Find where the given text appears and provide that cell's center as (X, Y) coordinate. 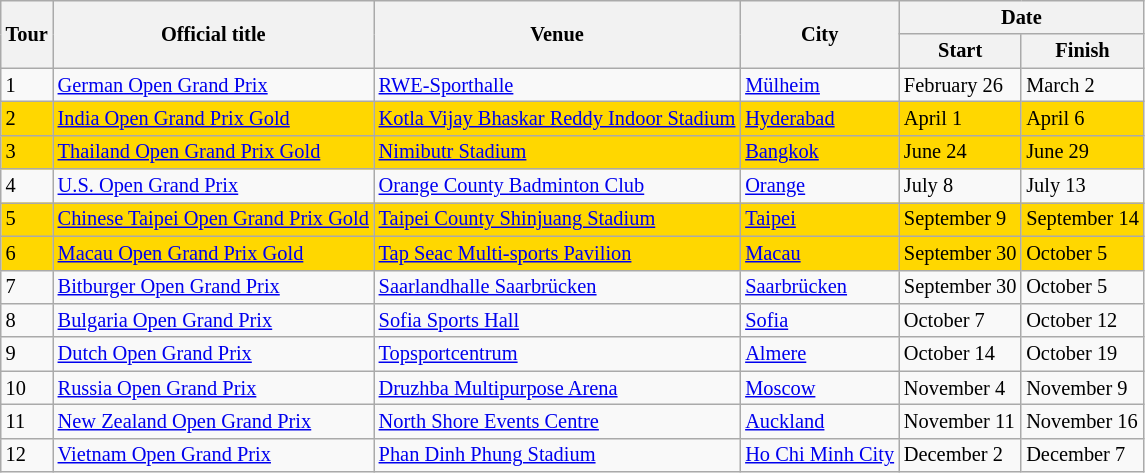
Hyderabad (820, 118)
Russia Open Grand Prix (214, 388)
Venue (558, 34)
November 9 (1082, 388)
5 (27, 219)
Start (960, 51)
Bangkok (820, 152)
Kotla Vijay Bhaskar Reddy Indoor Stadium (558, 118)
3 (27, 152)
October 12 (1082, 320)
Vietnam Open Grand Prix (214, 455)
9 (27, 354)
6 (27, 253)
City (820, 34)
Sofia Sports Hall (558, 320)
Phan Dinh Phung Stadium (558, 455)
India Open Grand Prix Gold (214, 118)
New Zealand Open Grand Prix (214, 421)
Orange (820, 186)
U.S. Open Grand Prix (214, 186)
10 (27, 388)
Saarlandhalle Saarbrücken (558, 287)
Taipei (820, 219)
Macau (820, 253)
11 (27, 421)
October 7 (960, 320)
7 (27, 287)
November 4 (960, 388)
RWE-Sporthalle (558, 85)
December 7 (1082, 455)
June 29 (1082, 152)
Dutch Open Grand Prix (214, 354)
Macau Open Grand Prix Gold (214, 253)
Tour (27, 34)
Saarbrücken (820, 287)
Tap Seac Multi-sports Pavilion (558, 253)
2 (27, 118)
12 (27, 455)
8 (27, 320)
Bitburger Open Grand Prix (214, 287)
Topsportcentrum (558, 354)
October 19 (1082, 354)
Official title (214, 34)
Druzhba Multipurpose Arena (558, 388)
February 26 (960, 85)
March 2 (1082, 85)
December 2 (960, 455)
Ho Chi Minh City (820, 455)
Sofia (820, 320)
July 13 (1082, 186)
Mülheim (820, 85)
North Shore Events Centre (558, 421)
November 11 (960, 421)
German Open Grand Prix (214, 85)
Orange County Badminton Club (558, 186)
Taipei County Shinjuang Stadium (558, 219)
Nimibutr Stadium (558, 152)
September 9 (960, 219)
Chinese Taipei Open Grand Prix Gold (214, 219)
Date (1022, 17)
4 (27, 186)
October 14 (960, 354)
Finish (1082, 51)
July 8 (960, 186)
Moscow (820, 388)
September 14 (1082, 219)
November 16 (1082, 421)
Thailand Open Grand Prix Gold (214, 152)
Auckland (820, 421)
April 1 (960, 118)
June 24 (960, 152)
Almere (820, 354)
1 (27, 85)
Bulgaria Open Grand Prix (214, 320)
April 6 (1082, 118)
